Output the [x, y] coordinate of the center of the cell containing the given text.  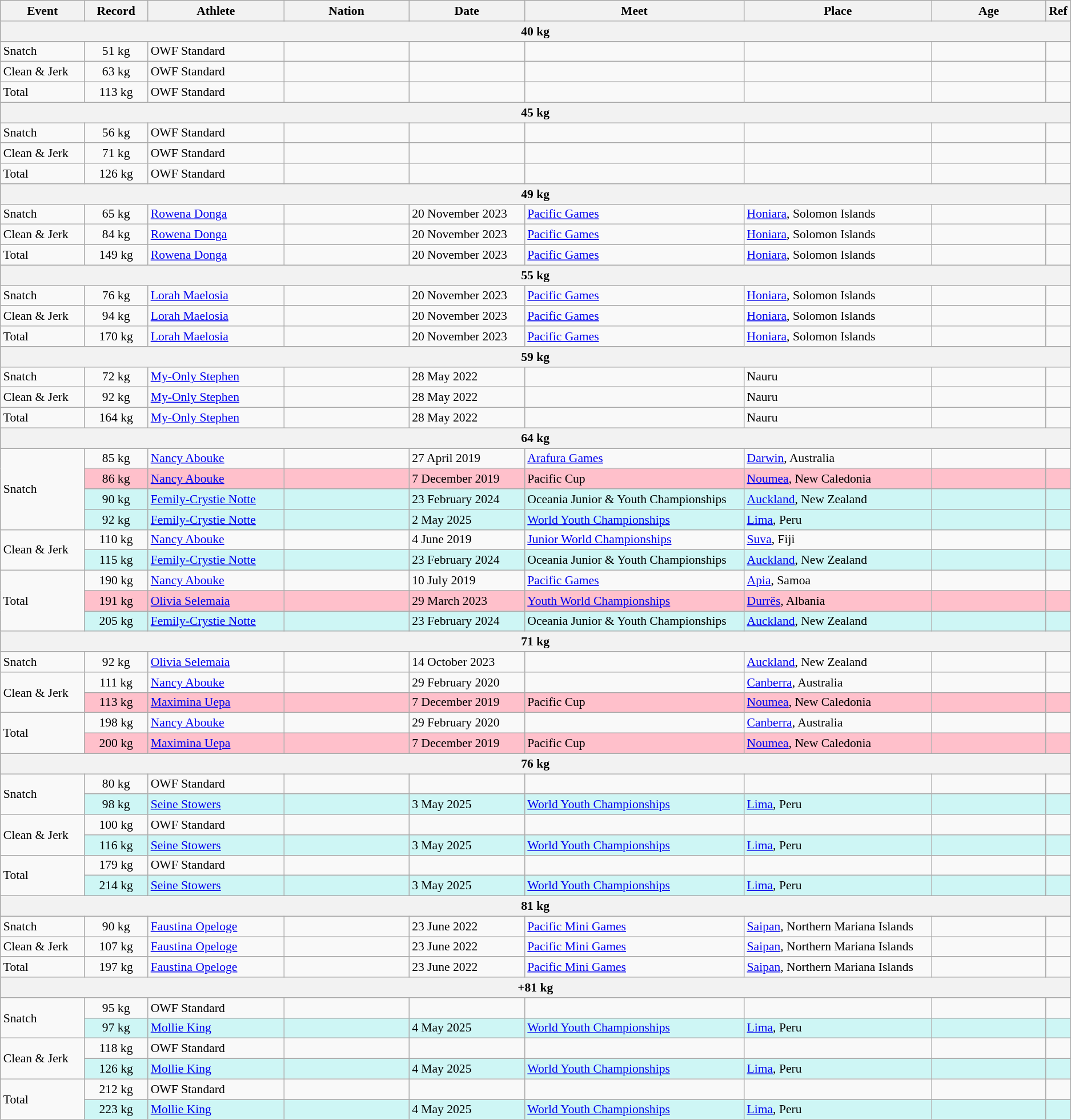
164 kg [117, 418]
Ref [1058, 11]
45 kg [536, 113]
Suva, Fiji [837, 540]
197 kg [117, 968]
Athlete [216, 11]
179 kg [117, 865]
4 June 2019 [467, 540]
Meet [634, 11]
63 kg [117, 72]
2 May 2025 [467, 520]
27 April 2019 [467, 459]
Apia, Samoa [837, 581]
115 kg [117, 560]
100 kg [117, 825]
85 kg [117, 459]
84 kg [117, 235]
Nation [346, 11]
72 kg [117, 377]
Age [989, 11]
97 kg [117, 1028]
64 kg [536, 438]
Durrës, Albania [837, 601]
81 kg [536, 906]
107 kg [117, 947]
40 kg [536, 31]
200 kg [117, 744]
118 kg [117, 1049]
56 kg [117, 133]
Date [467, 11]
191 kg [117, 601]
98 kg [117, 805]
95 kg [117, 1008]
Arafura Games [634, 459]
65 kg [117, 214]
55 kg [536, 275]
49 kg [536, 194]
94 kg [117, 316]
Event [42, 11]
Darwin, Australia [837, 459]
+81 kg [536, 987]
10 July 2019 [467, 581]
212 kg [117, 1089]
Youth World Championships [634, 601]
59 kg [536, 357]
29 March 2023 [467, 601]
86 kg [117, 479]
Place [837, 11]
170 kg [117, 336]
Record [117, 11]
149 kg [117, 255]
198 kg [117, 723]
205 kg [117, 621]
Junior World Championships [634, 540]
80 kg [117, 784]
111 kg [117, 683]
116 kg [117, 845]
110 kg [117, 540]
223 kg [117, 1110]
51 kg [117, 51]
14 October 2023 [467, 662]
190 kg [117, 581]
214 kg [117, 886]
